Search for the cell housing the specified text and yield its (X, Y) center coordinate. 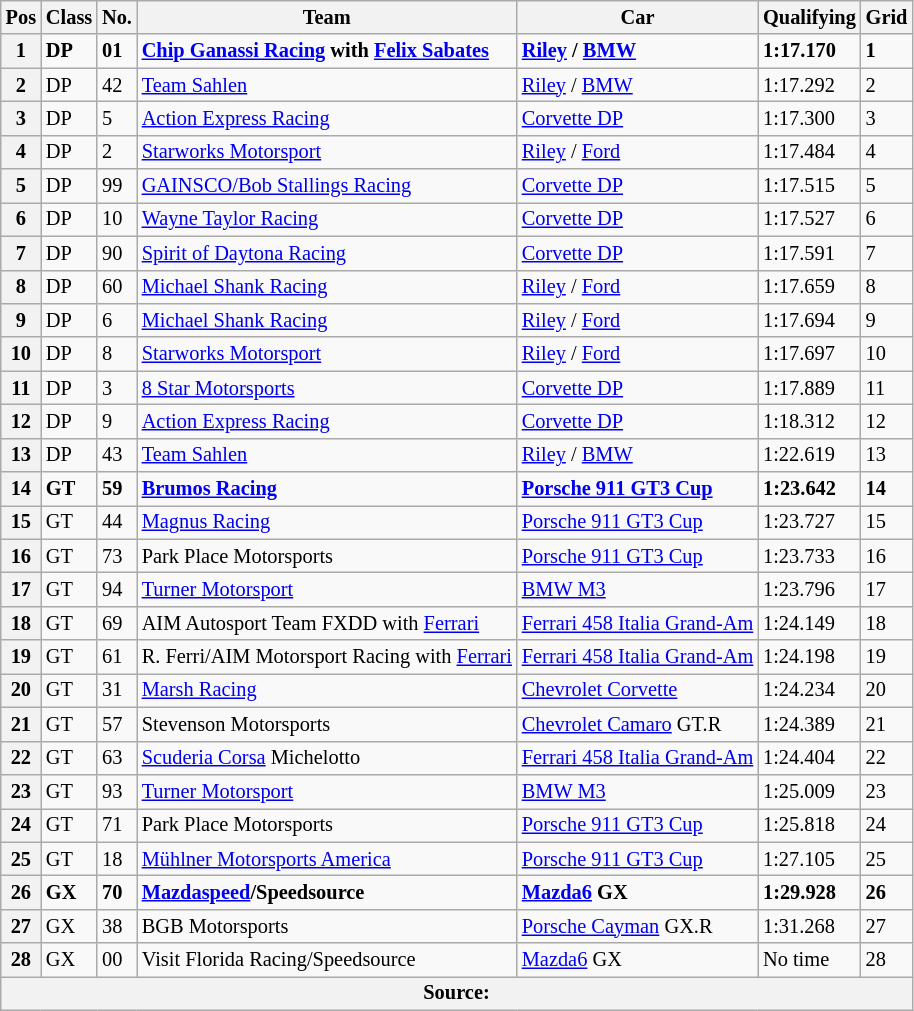
R. Ferri/AIM Motorsport Racing with Ferrari (327, 657)
BGB Motorsports (327, 926)
Stevenson Motorsports (327, 724)
Qualifying (810, 17)
1:24.234 (810, 690)
Brumos Racing (327, 489)
61 (117, 657)
1:17.659 (810, 287)
1:23.733 (810, 556)
59 (117, 489)
GAINSCO/Bob Stallings Racing (327, 186)
Class (69, 17)
90 (117, 253)
1:17.527 (810, 219)
1:22.619 (810, 455)
1:17.515 (810, 186)
Source: (457, 993)
69 (117, 623)
1:29.928 (810, 892)
63 (117, 758)
Team (327, 17)
Mazdaspeed/Speedsource (327, 892)
1:25.009 (810, 791)
99 (117, 186)
00 (117, 960)
Visit Florida Racing/Speedsource (327, 960)
1:17.170 (810, 51)
71 (117, 825)
Mühlner Motorsports America (327, 859)
1:17.484 (810, 152)
94 (117, 589)
1:24.149 (810, 623)
Car (638, 17)
Magnus Racing (327, 522)
31 (117, 690)
Porsche Cayman GX.R (638, 926)
No time (810, 960)
No. (117, 17)
93 (117, 791)
44 (117, 522)
Scuderia Corsa Michelotto (327, 758)
73 (117, 556)
38 (117, 926)
1:17.694 (810, 320)
Marsh Racing (327, 690)
1:24.404 (810, 758)
1:23.642 (810, 489)
Spirit of Daytona Racing (327, 253)
70 (117, 892)
1:24.389 (810, 724)
60 (117, 287)
1:23.727 (810, 522)
Grid (887, 17)
AIM Autosport Team FXDD with Ferrari (327, 623)
57 (117, 724)
1:27.105 (810, 859)
1:25.818 (810, 825)
Chip Ganassi Racing with Felix Sabates (327, 51)
1:24.198 (810, 657)
Wayne Taylor Racing (327, 219)
1:17.300 (810, 118)
1:23.796 (810, 589)
8 Star Motorsports (327, 388)
Pos (21, 17)
Chevrolet Corvette (638, 690)
01 (117, 51)
1:18.312 (810, 421)
Chevrolet Camaro GT.R (638, 724)
1:17.292 (810, 85)
43 (117, 455)
42 (117, 85)
1:17.697 (810, 354)
1:17.889 (810, 388)
1:17.591 (810, 253)
1:31.268 (810, 926)
